Return the [x, y] coordinate for the center point of the cell that contains the specified text.  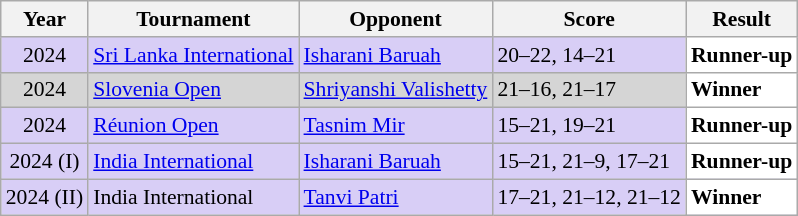
Réunion Open [193, 126]
Slovenia Open [193, 90]
17–21, 21–12, 21–12 [589, 197]
15–21, 21–9, 17–21 [589, 162]
Opponent [396, 19]
15–21, 19–21 [589, 126]
Shriyanshi Valishetty [396, 90]
Tanvi Patri [396, 197]
Sri Lanka International [193, 55]
2024 (I) [44, 162]
Year [44, 19]
2024 (II) [44, 197]
20–22, 14–21 [589, 55]
21–16, 21–17 [589, 90]
Result [742, 19]
Score [589, 19]
Tasnim Mir [396, 126]
Tournament [193, 19]
